Extract the (X, Y) coordinate from the center of the cell holding the provided text.  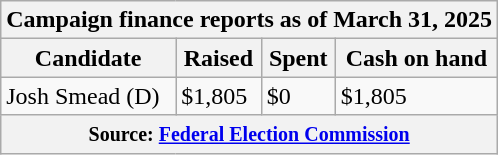
Josh Smead (D) (88, 96)
Candidate (88, 58)
Raised (219, 58)
Spent (298, 58)
Source: Federal Election Commission (250, 134)
$0 (298, 96)
Cash on hand (416, 58)
Campaign finance reports as of March 31, 2025 (250, 20)
